Scan for the cell matching the given text and deliver its [x, y] coordinate at center. 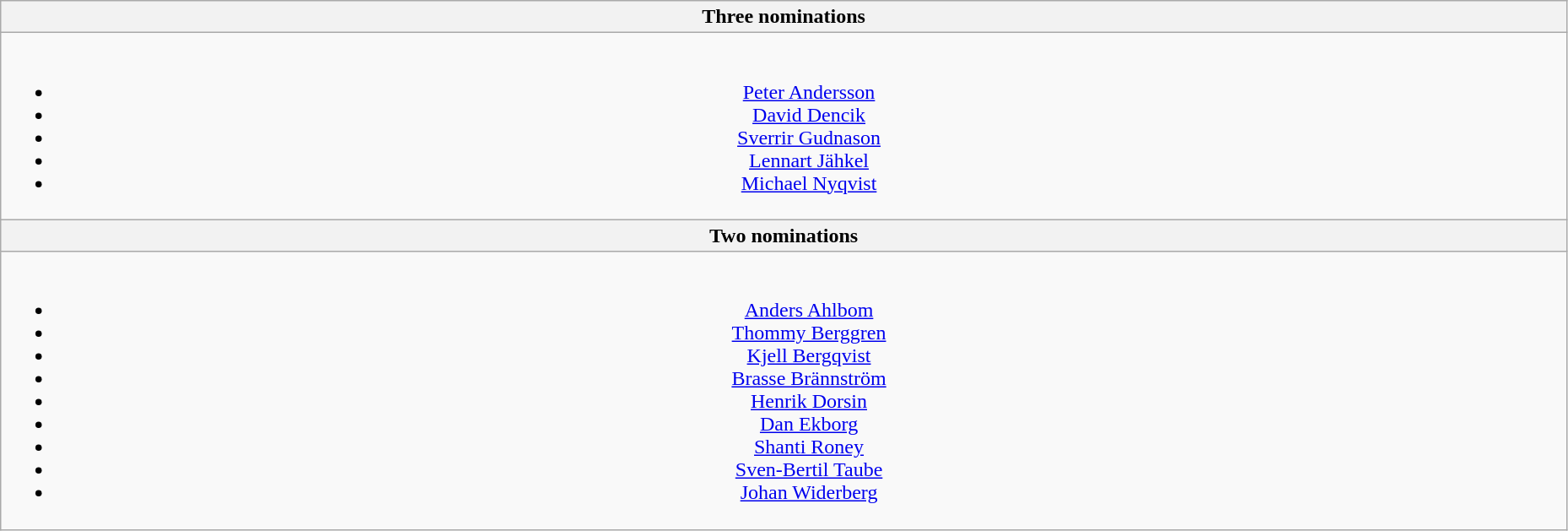
Two nominations [784, 236]
Anders AhlbomThommy BerggrenKjell BergqvistBrasse BrännströmHenrik DorsinDan EkborgShanti RoneySven-Bertil TaubeJohan Widerberg [784, 390]
Peter AnderssonDavid DencikSverrir GudnasonLennart JähkelMichael Nyqvist [784, 127]
Three nominations [784, 17]
